For the text-containing cell, return its midpoint in (x, y) coordinate format. 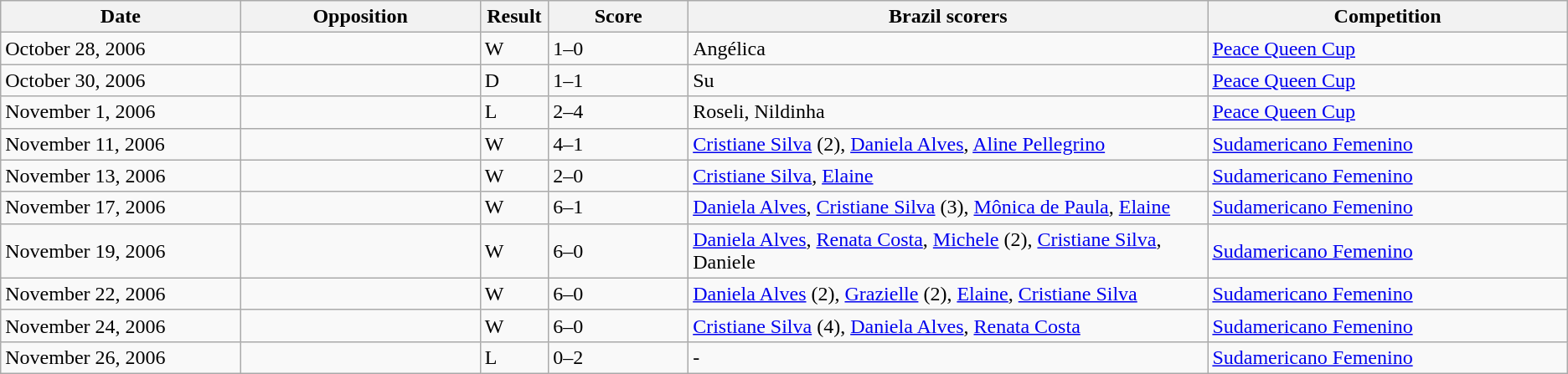
November 11, 2006 (121, 144)
November 22, 2006 (121, 294)
Brazil scorers (948, 17)
Score (618, 17)
Result (514, 17)
Opposition (360, 17)
Su (948, 80)
October 30, 2006 (121, 80)
Daniela Alves (2), Grazielle (2), Elaine, Cristiane Silva (948, 294)
November 17, 2006 (121, 207)
November 24, 2006 (121, 325)
2–4 (618, 112)
1–0 (618, 49)
- (948, 357)
November 13, 2006 (121, 176)
D (514, 80)
4–1 (618, 144)
October 28, 2006 (121, 49)
Daniela Alves, Renata Costa, Michele (2), Cristiane Silva, Daniele (948, 251)
Cristiane Silva, Elaine (948, 176)
Daniela Alves, Cristiane Silva (3), Mônica de Paula, Elaine (948, 207)
November 1, 2006 (121, 112)
Cristiane Silva (4), Daniela Alves, Renata Costa (948, 325)
Angélica (948, 49)
Date (121, 17)
6–1 (618, 207)
November 19, 2006 (121, 251)
Competition (1387, 17)
Roseli, Nildinha (948, 112)
Cristiane Silva (2), Daniela Alves, Aline Pellegrino (948, 144)
0–2 (618, 357)
2–0 (618, 176)
1–1 (618, 80)
November 26, 2006 (121, 357)
